Provide the (X, Y) coordinate of the cell's center where the given text is located.  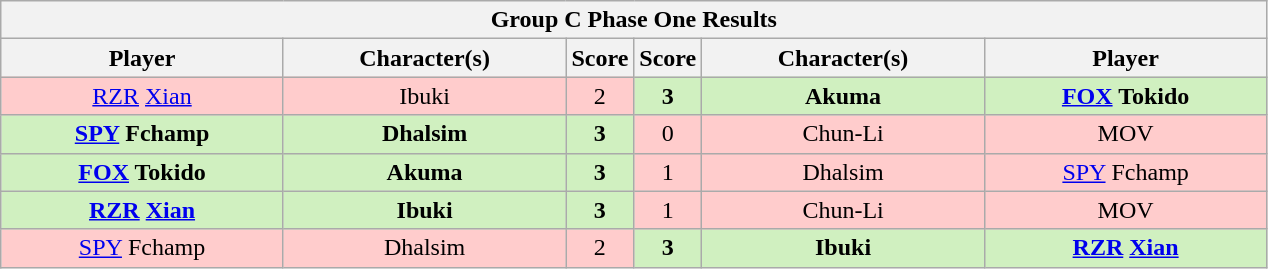
0 (668, 134)
Group C Phase One Results (634, 20)
